Return the [x, y] coordinate for the center point of the cell that contains the specified text.  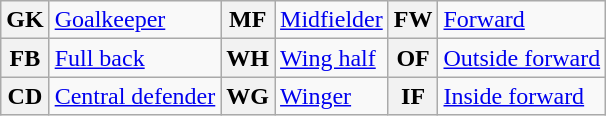
FW [413, 20]
OF [413, 58]
FB [25, 58]
Inside forward [522, 96]
GK [25, 20]
Goalkeeper [135, 20]
WH [248, 58]
CD [25, 96]
MF [248, 20]
Forward [522, 20]
IF [413, 96]
Central defender [135, 96]
Midfielder [332, 20]
WG [248, 96]
Full back [135, 58]
Outside forward [522, 58]
Winger [332, 96]
Wing half [332, 58]
